Scan for the cell matching the given text and deliver its (X, Y) coordinate at center. 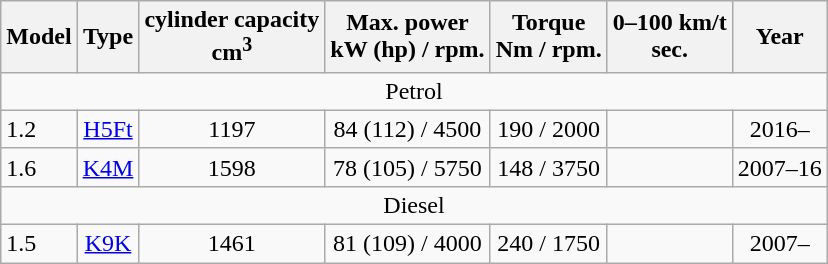
2016– (780, 129)
84 (112) / 4500 (408, 129)
1197 (232, 129)
Year (780, 37)
Type (108, 37)
190 / 2000 (548, 129)
148 / 3750 (548, 167)
K9K (108, 244)
K4M (108, 167)
1461 (232, 244)
81 (109) / 4000 (408, 244)
Torque Nm / rpm. (548, 37)
0–100 km/tsec. (670, 37)
2007– (780, 244)
78 (105) / 5750 (408, 167)
240 / 1750 (548, 244)
cylinder capacitycm3 (232, 37)
1.6 (39, 167)
1.2 (39, 129)
Diesel (414, 205)
Model (39, 37)
2007–16 (780, 167)
H5Ft (108, 129)
Petrol (414, 91)
Max. power kW (hp) / rpm. (408, 37)
1598 (232, 167)
1.5 (39, 244)
